Extract the [x, y] coordinate from the center of the cell holding the provided text.  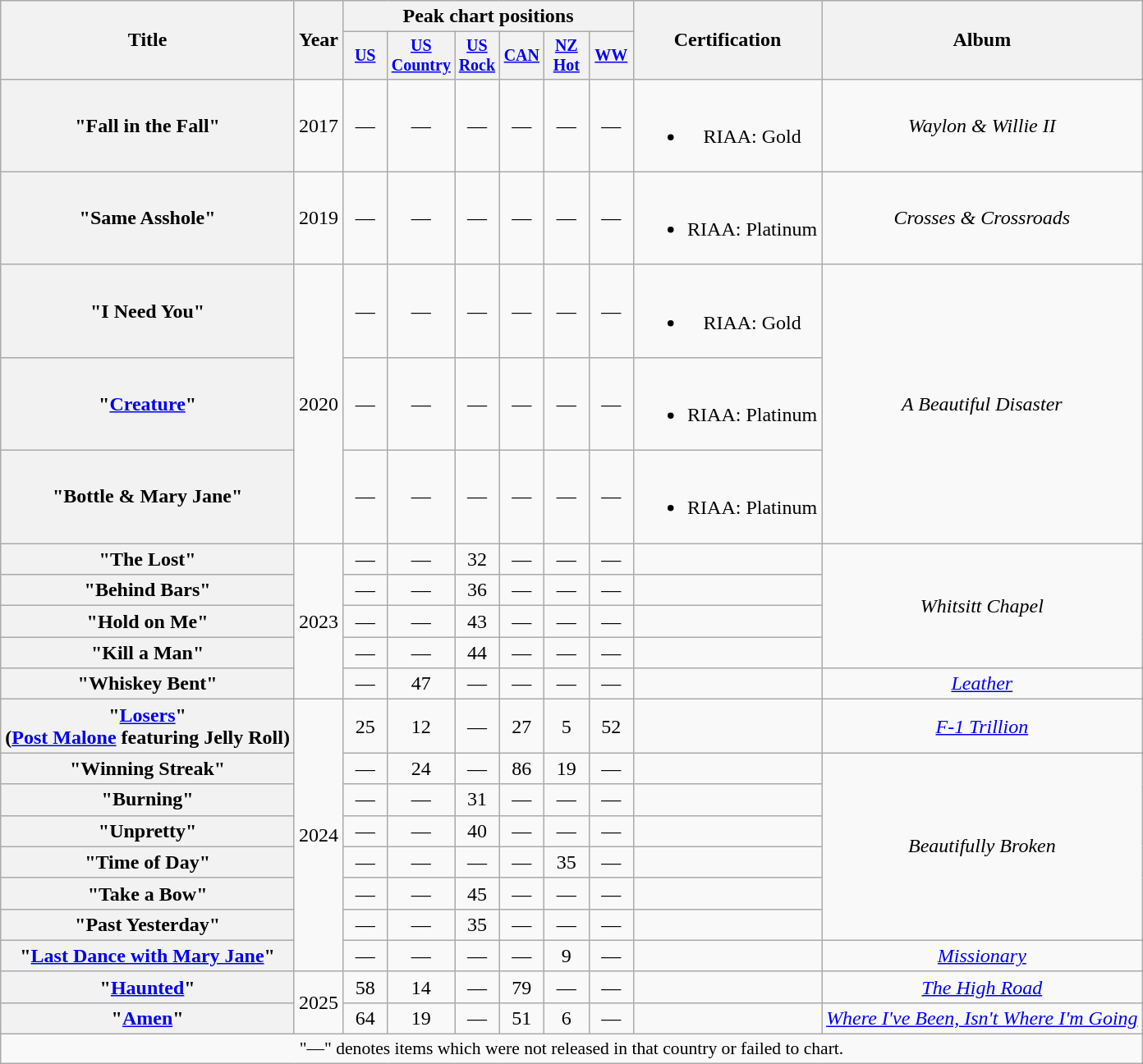
44 [477, 653]
Crosses & Crossroads [982, 218]
WW [611, 56]
"Past Yesterday" [148, 924]
31 [477, 800]
US [365, 56]
14 [421, 987]
2024 [319, 836]
40 [477, 831]
45 [477, 893]
Certification [728, 40]
6 [567, 1018]
"Haunted" [148, 987]
Year [319, 40]
"Whiskey Bent" [148, 684]
24 [421, 768]
A Beautiful Disaster [982, 404]
"Bottle & Mary Jane" [148, 498]
"—" denotes items which were not released in that country or failed to chart. [571, 1049]
Peak chart positions [488, 16]
"Time of Day" [148, 862]
Whitsitt Chapel [982, 606]
51 [521, 1018]
Where I've Been, Isn't Where I'm Going [982, 1018]
2019 [319, 218]
58 [365, 987]
Title [148, 40]
86 [521, 768]
2025 [319, 1002]
47 [421, 684]
2017 [319, 125]
The High Road [982, 987]
"Hold on Me" [148, 621]
Leather [982, 684]
"Fall in the Fall" [148, 125]
"Creature" [148, 404]
25 [365, 726]
"Take a Bow" [148, 893]
2023 [319, 621]
52 [611, 726]
Waylon & Willie II [982, 125]
79 [521, 987]
32 [477, 559]
"Unpretty" [148, 831]
27 [521, 726]
2020 [319, 404]
"Winning Streak" [148, 768]
Beautifully Broken [982, 846]
"Same Asshole" [148, 218]
"Kill a Man" [148, 653]
43 [477, 621]
9 [567, 956]
"I Need You" [148, 310]
36 [477, 590]
CAN [521, 56]
USCountry [421, 56]
"Behind Bars" [148, 590]
F-1 Trillion [982, 726]
Album [982, 40]
64 [365, 1018]
"Losers"(Post Malone featuring Jelly Roll) [148, 726]
"Last Dance with Mary Jane" [148, 956]
"The Lost" [148, 559]
"Amen" [148, 1018]
NZHot [567, 56]
Missionary [982, 956]
12 [421, 726]
USRock [477, 56]
5 [567, 726]
"Burning" [148, 800]
